From the cell containing the given text, extract its center point as (x, y) coordinate. 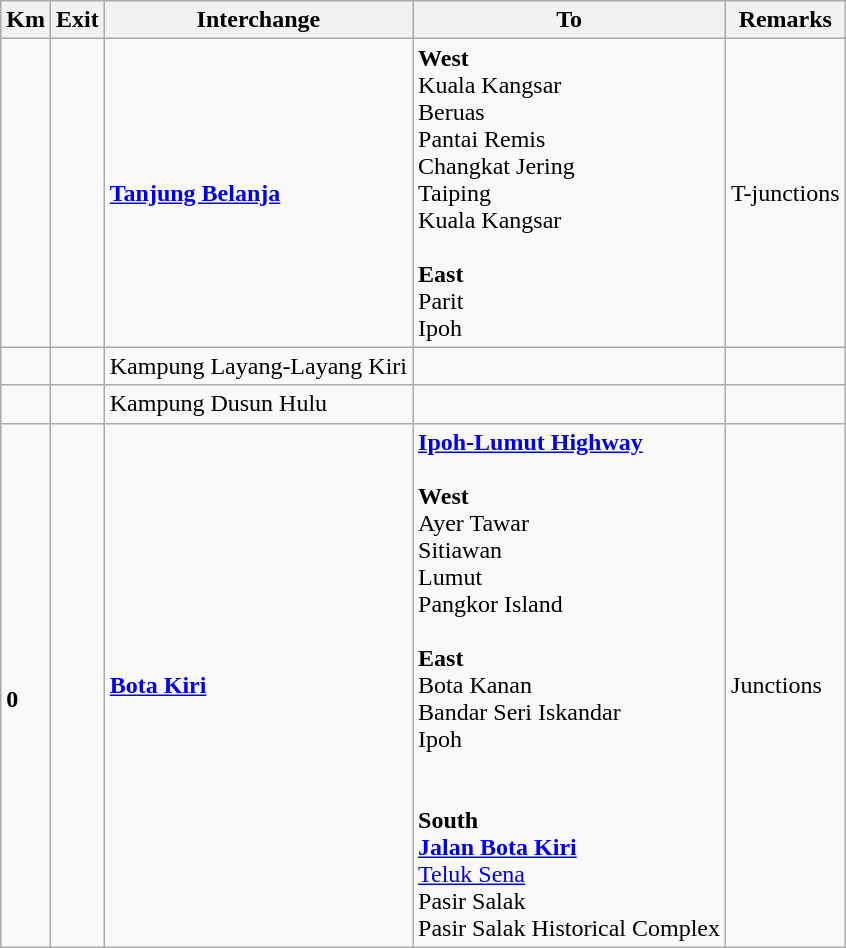
Interchange (258, 20)
Kampung Dusun Hulu (258, 404)
Tanjung Belanja (258, 193)
T-junctions (786, 193)
Remarks (786, 20)
Kampung Layang-Layang Kiri (258, 366)
0 (26, 685)
To (570, 20)
Bota Kiri (258, 685)
Km (26, 20)
Exit (77, 20)
West Kuala Kangsar Beruas Pantai Remis Changkat Jering Taiping Kuala KangsarEast Parit Ipoh (570, 193)
Junctions (786, 685)
